Capture the cell that displays the provided text and extract its [x, y] central coordinate. 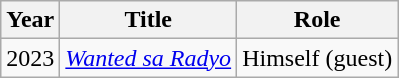
Himself (guest) [318, 58]
2023 [30, 58]
Wanted sa Radyo [148, 58]
Role [318, 20]
Year [30, 20]
Title [148, 20]
